Locate the cell with the specified text and output its (x, y) center coordinate. 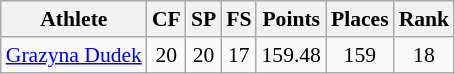
CF (166, 19)
18 (424, 55)
Athlete (74, 19)
159.48 (290, 55)
159 (360, 55)
Grazyna Dudek (74, 55)
Rank (424, 19)
FS (238, 19)
Places (360, 19)
SP (204, 19)
17 (238, 55)
Points (290, 19)
